From the cell containing the given text, extract its center point as [x, y] coordinate. 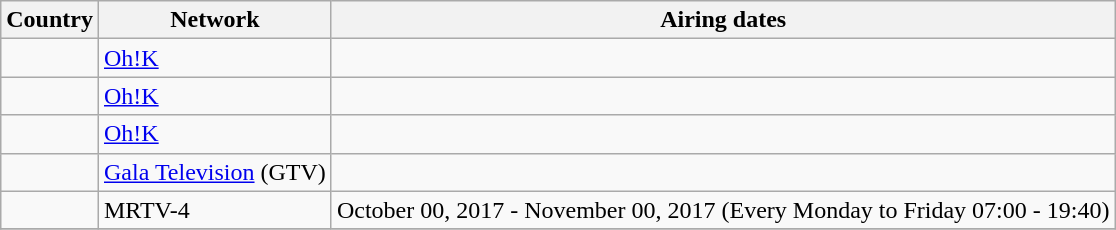
Gala Television (GTV) [214, 172]
Airing dates [723, 20]
Network [214, 20]
MRTV-4 [214, 210]
October 00, 2017 - November 00, 2017 (Every Monday to Friday 07:00 - 19:40) [723, 210]
Country [50, 20]
